Extract the [X, Y] coordinate from the center of the cell holding the provided text.  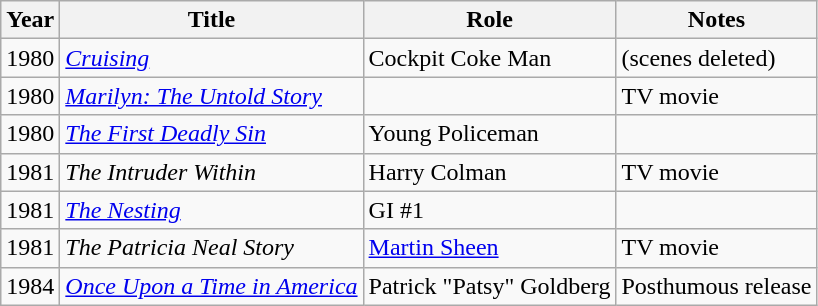
Notes [716, 20]
Patrick "Patsy" Goldberg [490, 286]
The First Deadly Sin [212, 134]
(scenes deleted) [716, 58]
GI #1 [490, 210]
The Nesting [212, 210]
Year [30, 20]
Cruising [212, 58]
Marilyn: The Untold Story [212, 96]
Cockpit Coke Man [490, 58]
Harry Colman [490, 172]
Role [490, 20]
The Patricia Neal Story [212, 248]
1984 [30, 286]
Martin Sheen [490, 248]
Title [212, 20]
Posthumous release [716, 286]
Once Upon a Time in America [212, 286]
Young Policeman [490, 134]
The Intruder Within [212, 172]
